Scan for the cell matching the given text and deliver its (X, Y) coordinate at center. 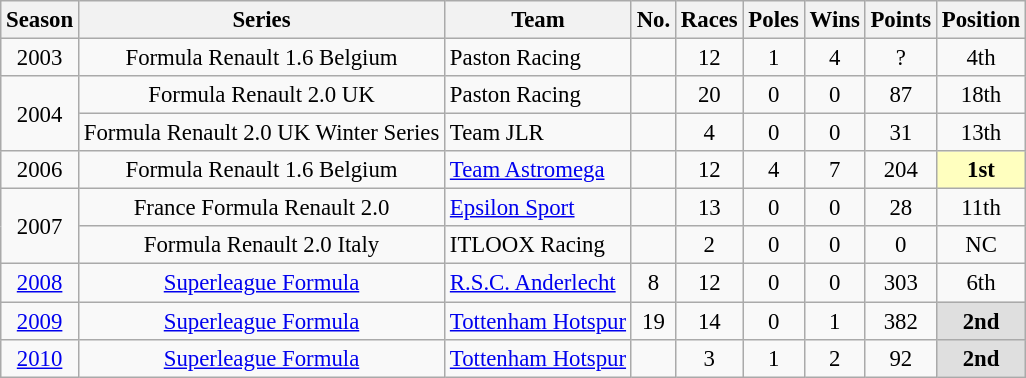
2008 (40, 283)
Races (709, 20)
18th (980, 95)
Points (900, 20)
31 (900, 133)
Position (980, 20)
3 (709, 358)
303 (900, 283)
11th (980, 208)
2004 (40, 114)
204 (900, 170)
Team Astromega (538, 170)
NC (980, 245)
2006 (40, 170)
2010 (40, 358)
8 (653, 283)
2007 (40, 226)
Formula Renault 2.0 Italy (261, 245)
France Formula Renault 2.0 (261, 208)
Epsilon Sport (538, 208)
ITLOOX Racing (538, 245)
Team JLR (538, 133)
13th (980, 133)
7 (834, 170)
20 (709, 95)
28 (900, 208)
Series (261, 20)
13 (709, 208)
382 (900, 321)
19 (653, 321)
Team (538, 20)
Poles (774, 20)
14 (709, 321)
1st (980, 170)
87 (900, 95)
? (900, 58)
R.S.C. Anderlecht (538, 283)
Wins (834, 20)
No. (653, 20)
Formula Renault 2.0 UK (261, 95)
4th (980, 58)
92 (900, 358)
Season (40, 20)
2009 (40, 321)
Formula Renault 2.0 UK Winter Series (261, 133)
2003 (40, 58)
6th (980, 283)
